Return [x, y] of the center of cell containing provided text 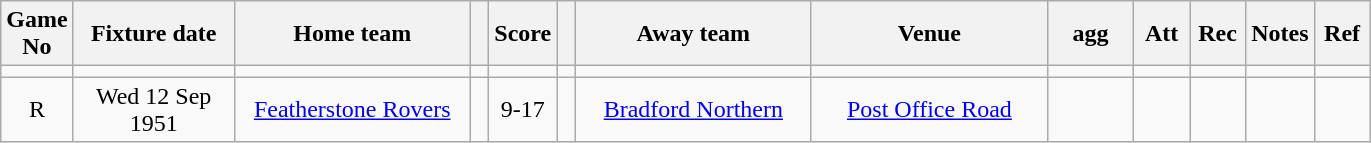
Post Office Road [929, 110]
Home team [352, 34]
Wed 12 Sep 1951 [154, 110]
Venue [929, 34]
Notes [1280, 34]
Bradford Northern [693, 110]
Featherstone Rovers [352, 110]
Game No [37, 34]
Fixture date [154, 34]
Att [1162, 34]
agg [1090, 34]
Score [523, 34]
R [37, 110]
Ref [1342, 34]
Away team [693, 34]
9-17 [523, 110]
Rec [1218, 34]
